Return (X, Y) of the center of cell containing provided text 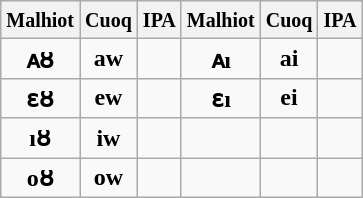
ɛȣ (40, 98)
ıȣ (40, 138)
ow (109, 178)
aw (109, 59)
ai (289, 59)
oȣ (40, 178)
ei (289, 98)
ɛı (220, 98)
iw (109, 138)
ᴀȣ (40, 59)
ew (109, 98)
ᴀı (220, 59)
